Extract the [x, y] coordinate from the center of the cell holding the provided text.  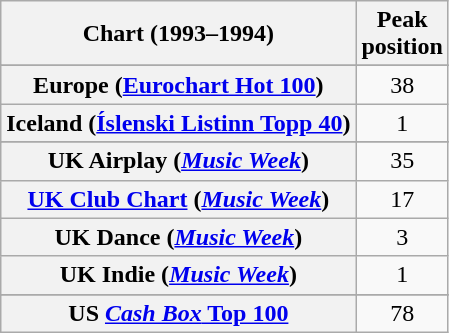
78 [402, 313]
Iceland (Íslenski Listinn Topp 40) [178, 123]
UK Dance (Music Week) [178, 237]
35 [402, 161]
UK Club Chart (Music Week) [178, 199]
US Cash Box Top 100 [178, 313]
3 [402, 237]
38 [402, 85]
Chart (1993–1994) [178, 34]
17 [402, 199]
UK Airplay (Music Week) [178, 161]
UK Indie (Music Week) [178, 275]
Europe (Eurochart Hot 100) [178, 85]
Peak position [402, 34]
